Capture the cell that displays the provided text and extract its (x, y) central coordinate. 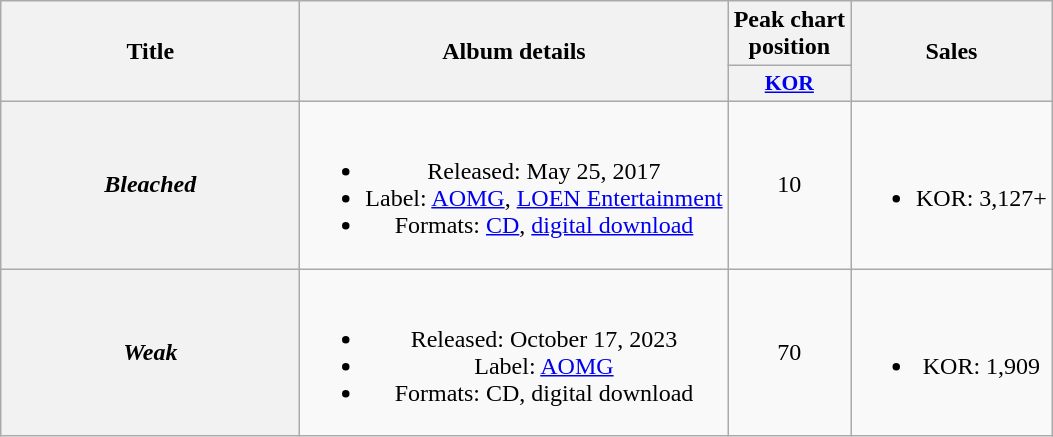
KOR: 1,909 (951, 352)
Album details (514, 52)
Bleached (150, 184)
Title (150, 52)
KOR: 3,127+ (951, 184)
Released: October 17, 2023Label: AOMGFormats: CD, digital download (514, 352)
Weak (150, 352)
Released: May 25, 2017Label: AOMG, LOEN EntertainmentFormats: CD, digital download (514, 184)
10 (789, 184)
KOR (789, 84)
70 (789, 352)
Sales (951, 52)
Peak chartposition (789, 34)
